Return the [X, Y] coordinate for the center point of the cell that contains the specified text.  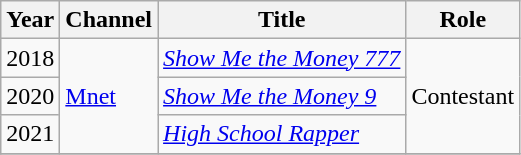
Role [463, 20]
Show Me the Money 777 [282, 58]
Title [282, 20]
High School Rapper [282, 134]
Contestant [463, 96]
Show Me the Money 9 [282, 96]
Channel [109, 20]
Year [30, 20]
Mnet [109, 96]
2021 [30, 134]
2018 [30, 58]
2020 [30, 96]
